Capture the cell that displays the provided text and extract its (X, Y) central coordinate. 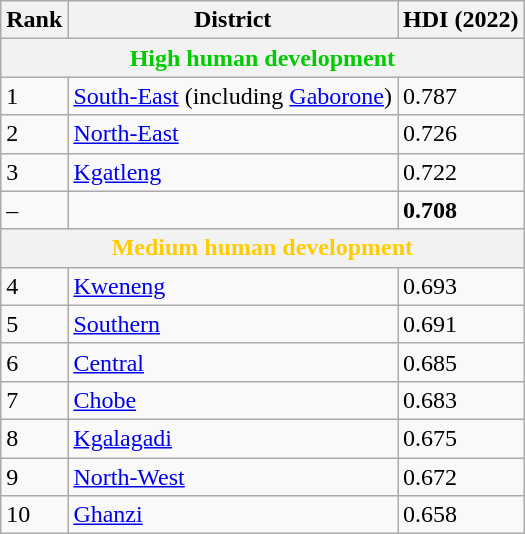
Kweneng (233, 286)
0.693 (461, 286)
Kgatleng (233, 172)
HDI (2022) (461, 20)
0.683 (461, 400)
0.685 (461, 362)
0.672 (461, 477)
3 (34, 172)
Rank (34, 20)
Southern (233, 324)
0.708 (461, 210)
Medium human development (262, 248)
5 (34, 324)
10 (34, 515)
2 (34, 134)
Chobe (233, 400)
8 (34, 438)
9 (34, 477)
4 (34, 286)
6 (34, 362)
North-West (233, 477)
– (34, 210)
0.675 (461, 438)
7 (34, 400)
0.658 (461, 515)
Ghanzi (233, 515)
0.691 (461, 324)
1 (34, 96)
High human development (262, 58)
0.787 (461, 96)
District (233, 20)
South-East (including Gaborone) (233, 96)
Kgalagadi (233, 438)
Central (233, 362)
North-East (233, 134)
0.722 (461, 172)
0.726 (461, 134)
